Output the (x, y) coordinate of the center of the cell containing the given text.  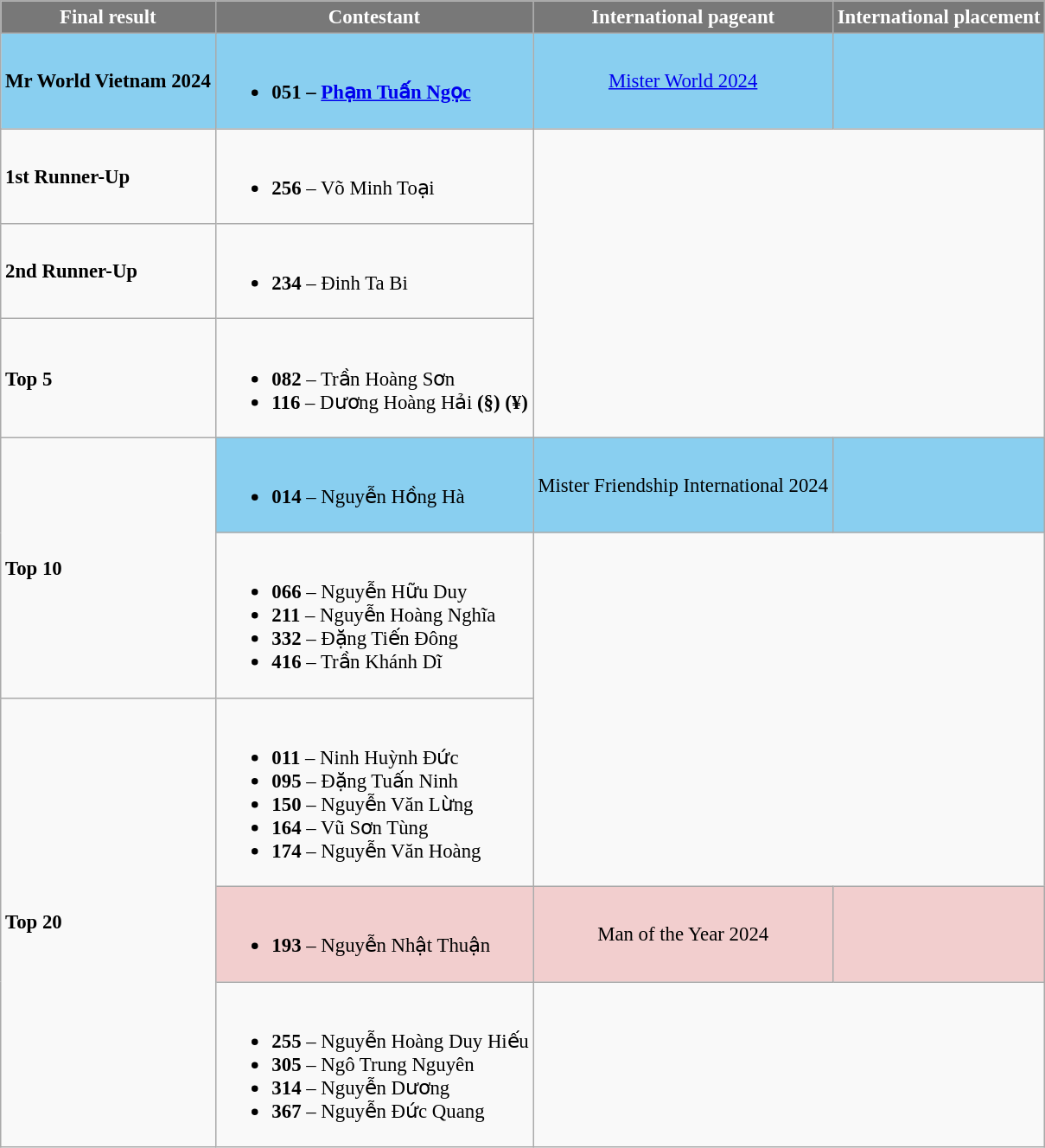
Top 5 (108, 379)
Mister World 2024 (683, 81)
Top 20 (108, 922)
255 – Nguyễn Hoàng Duy Hiếu305 – Ngô Trung Nguyên314 – Nguyễn Dương367 – Nguyễn Đức Quang (374, 1065)
051 – Phạm Tuấn Ngọc (374, 81)
Man of the Year 2024 (683, 934)
Top 10 (108, 567)
Final result (108, 17)
066 – Nguyễn Hữu Duy211 – Nguyễn Hoàng Nghĩa332 – Đặng Tiến Đông416 – Trần Khánh Dĩ (374, 615)
193 – Nguyễn Nhật Thuận (374, 934)
Mr World Vietnam 2024 (108, 81)
International placement (939, 17)
2nd Runner-Up (108, 271)
234 – Đinh Ta Bi (374, 271)
014 – Nguyễn Hồng Hà (374, 485)
Contestant (374, 17)
International pageant (683, 17)
082 – Trần Hoàng Sơn116 – Dương Hoàng Hải (§) (¥) (374, 379)
1st Runner-Up (108, 176)
256 – Võ Minh Toại (374, 176)
Mister Friendship International 2024 (683, 485)
011 – Ninh Huỳnh Đức095 – Đặng Tuấn Ninh150 – Nguyễn Văn Lừng164 – Vũ Sơn Tùng174 – Nguyễn Văn Hoàng (374, 792)
